Find where the given text appears and provide that cell's center as (x, y) coordinate. 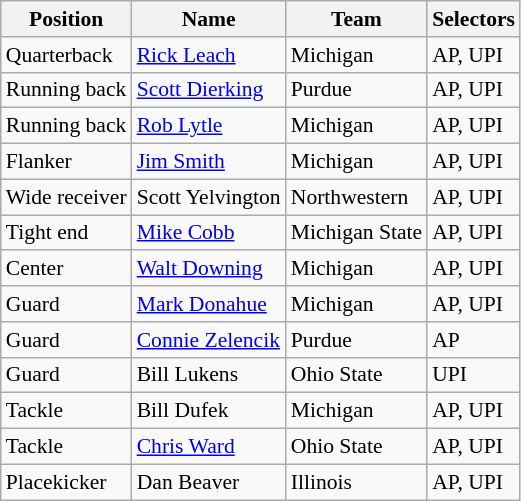
Mark Donahue (209, 304)
Placekicker (66, 482)
Center (66, 269)
UPI (474, 375)
Chris Ward (209, 447)
Quarterback (66, 55)
Mike Cobb (209, 233)
AP (474, 340)
Jim Smith (209, 162)
Rob Lytle (209, 126)
Wide receiver (66, 197)
Northwestern (356, 197)
Flanker (66, 162)
Scott Yelvington (209, 197)
Team (356, 19)
Connie Zelencik (209, 340)
Selectors (474, 19)
Name (209, 19)
Position (66, 19)
Walt Downing (209, 269)
Michigan State (356, 233)
Scott Dierking (209, 90)
Dan Beaver (209, 482)
Tight end (66, 233)
Bill Dufek (209, 411)
Rick Leach (209, 55)
Bill Lukens (209, 375)
Illinois (356, 482)
